Provide the [x, y] coordinate of the cell's center where the given text is located.  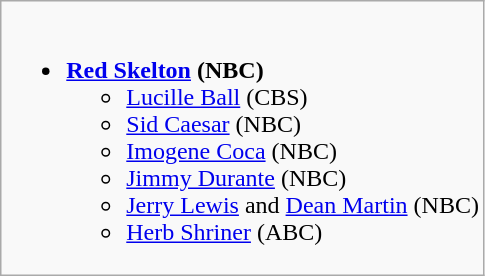
Red Skelton (NBC)Lucille Ball (CBS)Sid Caesar (NBC)Imogene Coca (NBC)Jimmy Durante (NBC)Jerry Lewis and Dean Martin (NBC)Herb Shriner (ABC) [243, 138]
